Output the (x, y) coordinate of the center of the cell containing the given text.  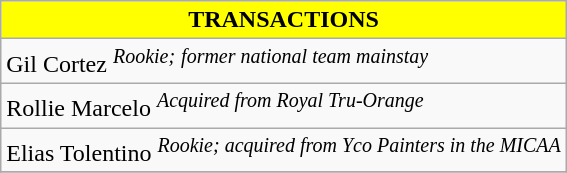
Elias Tolentino Rookie; acquired from Yco Painters in the MICAA (284, 150)
TRANSACTIONS (284, 20)
Gil Cortez Rookie; former national team mainstay (284, 62)
Rollie Marcelo Acquired from Royal Tru-Orange (284, 106)
